Capture the cell that displays the provided text and extract its (X, Y) central coordinate. 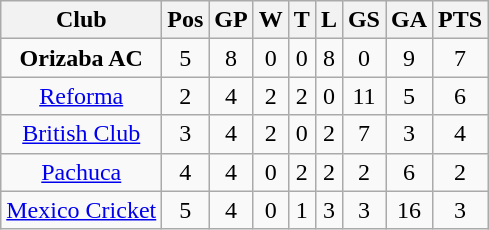
GA (410, 20)
British Club (82, 134)
9 (410, 58)
1 (302, 210)
Reforma (82, 96)
11 (364, 96)
GP (231, 20)
GS (364, 20)
W (270, 20)
T (302, 20)
16 (410, 210)
Club (82, 20)
Mexico Cricket (82, 210)
Pachuca (82, 172)
Orizaba AC (82, 58)
L (328, 20)
PTS (460, 20)
Pos (186, 20)
